Find where the given text appears and provide that cell's center as [X, Y] coordinate. 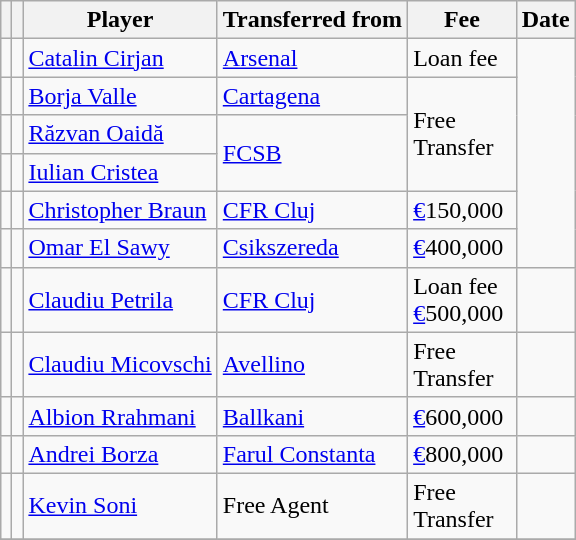
Player [120, 20]
FCSB [312, 153]
Cartagena [312, 96]
Kevin Soni [120, 506]
€800,000 [462, 454]
Arsenal [312, 58]
€600,000 [462, 416]
Albion Rrahmani [120, 416]
Borja Valle [120, 96]
Fee [462, 20]
Avellino [312, 364]
Iulian Cristea [120, 172]
€150,000 [462, 210]
Free Agent [312, 506]
Claudiu Micovschi [120, 364]
Date [546, 20]
Csikszereda [312, 248]
Ballkani [312, 416]
Loan fee [462, 58]
Andrei Borza [120, 454]
Omar El Sawy [120, 248]
Farul Constanta [312, 454]
€400,000 [462, 248]
Răzvan Oaidă [120, 134]
Claudiu Petrila [120, 300]
Catalin Cirjan [120, 58]
Christopher Braun [120, 210]
Transferred from [312, 20]
Loan fee €500,000 [462, 300]
